Detect which cell encompasses the target text, then output its (x, y) center coordinate. 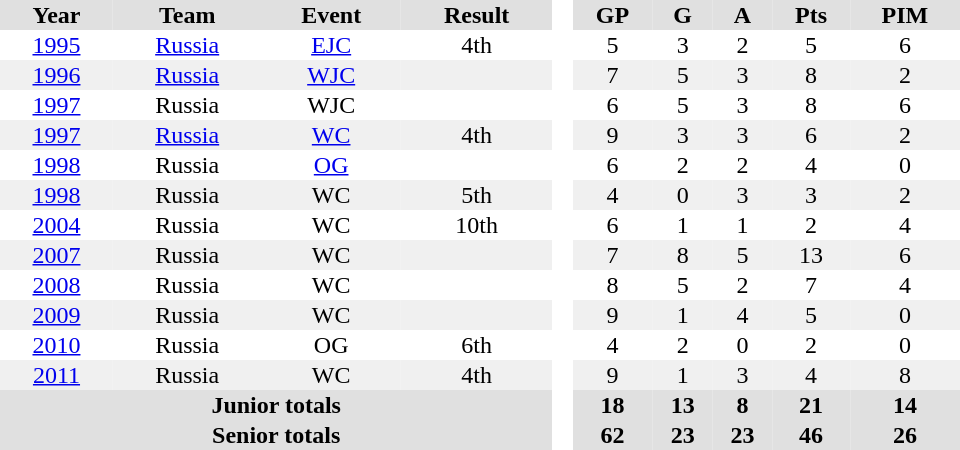
A (743, 15)
2007 (56, 255)
Team (187, 15)
2010 (56, 345)
2009 (56, 315)
Pts (811, 15)
2004 (56, 225)
26 (905, 435)
Result (476, 15)
Junior totals (276, 405)
10th (476, 225)
46 (811, 435)
Year (56, 15)
Event (331, 15)
18 (612, 405)
5th (476, 195)
21 (811, 405)
2011 (56, 375)
PIM (905, 15)
62 (612, 435)
GP (612, 15)
EJC (331, 45)
6th (476, 345)
1995 (56, 45)
1996 (56, 75)
2008 (56, 285)
Senior totals (276, 435)
14 (905, 405)
G (683, 15)
